Identify which cell holds the provided text, then report its (X, Y) central coordinate. 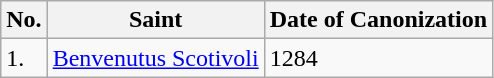
Date of Canonization (378, 20)
Saint (156, 20)
No. (24, 20)
1284 (378, 58)
1. (24, 58)
Benvenutus Scotivoli (156, 58)
